Locate the cell with the specified text and output its (X, Y) center coordinate. 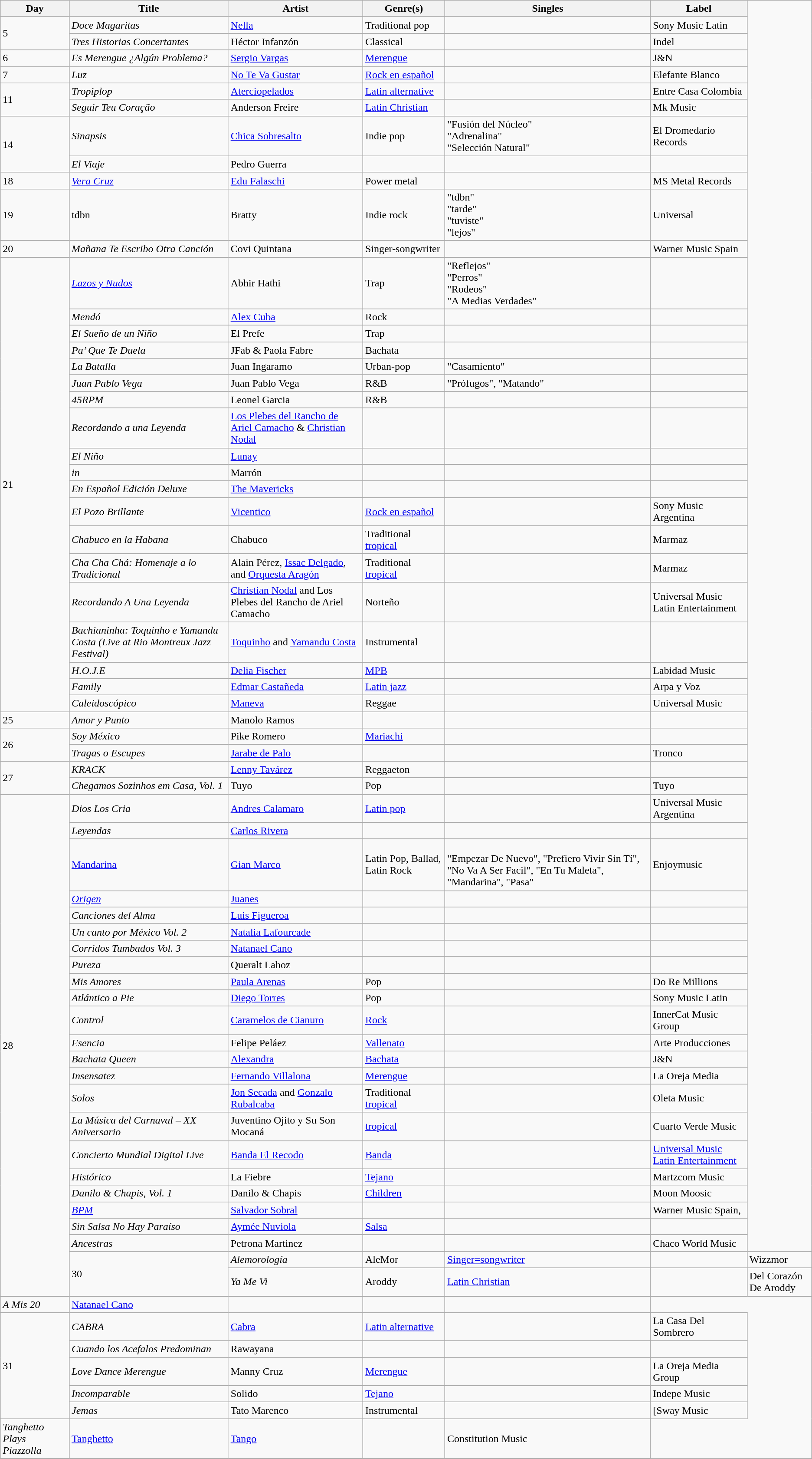
Tragas o Escupes (149, 753)
Jon Secada and Gonzalo Rubalcaba (295, 1098)
Latin Pop, Ballad, Latin Rock (403, 864)
Recordando a una Leyenda (149, 428)
Corridos Tumbados Vol. 3 (149, 948)
MS Metal Records (699, 181)
Cabra (295, 1327)
El Dromedario Records (699, 136)
Labidad Music (699, 670)
Mis Amores (149, 981)
Mañana Te Escribo Otra Canción (149, 249)
InnerCat Music Group (699, 1021)
Arpa y Voz (699, 687)
31 (35, 1366)
27 (35, 778)
Rawayana (295, 1349)
Universal Music (699, 703)
[Sway Music (699, 1410)
Entre Casa Colombia (699, 91)
Doce Magaritas (149, 25)
Chegamos Sozinhos em Casa, Vol. 1 (149, 786)
Aymée Nuviola (295, 1226)
Reggaeton (403, 769)
Andres Calamaro (295, 808)
MPB (403, 670)
Moon Moosic (699, 1193)
Chica Sobresalto (295, 136)
Insensatez (149, 1076)
Elefante Blanco (699, 75)
El Prefe (295, 334)
6 (35, 58)
Universal (699, 214)
Pureza (149, 965)
Soy México (149, 736)
Ancestras (149, 1243)
Carlos Rivera (295, 831)
Family (149, 687)
Natalia Lafourcade (295, 932)
45RPM (149, 400)
Canciones del Alma (149, 915)
A Mis 20 (35, 1304)
Dios Los Cria (149, 808)
Seguir Teu Coração (149, 108)
El Pozo Brillante (149, 511)
Title (149, 9)
Artist (295, 9)
Sinapsis (149, 136)
Reggae (403, 703)
Petrona Martinez (295, 1243)
Toquinho and Yamandu Costa (295, 642)
Chabuco en la Habana (149, 540)
Pike Romero (295, 736)
5 (35, 33)
Do Re Millions (699, 981)
Atlántico a Pie (149, 998)
La Fiebre (295, 1177)
11 (35, 99)
Mk Music (699, 108)
CABRA (149, 1327)
Histórico (149, 1177)
Aroddy (403, 1282)
Control (149, 1021)
Universal Music Argentina (699, 808)
Genre(s) (403, 9)
Los Plebes del Rancho de Ariel Camacho & Christian Nodal (295, 428)
Vicentico (295, 511)
Danilo & Chapis, Vol. 1 (149, 1193)
La Oreja Media (699, 1076)
Cha Cha Chá: Homenaje a lo Tradicional (149, 568)
Un canto por México Vol. 2 (149, 932)
Wizzmor (779, 1259)
La Oreja Media Group (699, 1371)
Juanes (295, 899)
Amor y Punto (149, 720)
JFab & Paola Fabre (295, 350)
Tropiplop (149, 91)
La Batalla (149, 367)
tropical (403, 1127)
Solos (149, 1098)
Norteño (403, 602)
7 (35, 75)
"Fusión del Núcleo""Adrenalina""Selección Natural" (547, 136)
Indepe Music (699, 1394)
Incomparable (149, 1394)
in (149, 473)
Children (403, 1193)
Ya Me Vi (295, 1282)
H.O.J.E (149, 670)
"Empezar De Nuevo", "Prefiero Vivir Sin Tí", "No Va A Ser Facil", "En Tu Maleta", "Mandarina", "Pasa" (547, 864)
Paula Arenas (295, 981)
Mandarina (149, 864)
Cuando los Acefalos Predominan (149, 1349)
Lenny Tavárez (295, 769)
Covi Quintana (295, 249)
Recordando A Una Leyenda (149, 602)
"Reflejos""Perros""Rodeos""A Medias Verdades" (547, 283)
Enjoymusic (699, 864)
Solido (295, 1394)
21 (35, 484)
La Casa Del Sombrero (699, 1327)
Pedro Guerra (295, 164)
Sergio Vargas (295, 58)
18 (35, 181)
Warner Music Spain (699, 249)
20 (35, 249)
Danilo & Chapis (295, 1193)
Leyendas (149, 831)
Vallenato (403, 1043)
Lazos y Nudos (149, 283)
Warner Music Spain, (699, 1210)
Love Dance Merengue (149, 1371)
19 (35, 214)
Fernando Villalona (295, 1076)
Delia Fischer (295, 670)
Marrón (295, 473)
"tdbn""tarde""tuviste""lejos" (547, 214)
Manny Cruz (295, 1371)
Tres Historias Concertantes (149, 42)
Esencia (149, 1043)
Indie rock (403, 214)
Abhir Hathi (295, 283)
Maneva (295, 703)
"Casamiento" (547, 367)
Classical (403, 42)
Martzcom Music (699, 1177)
Alemorología (295, 1259)
Salsa (403, 1226)
Héctor Infanzón (295, 42)
Bachianinha: Toquinho e Yamandu Costa (Live at Rio Montreux Jazz Festival) (149, 642)
Mariachi (403, 736)
Origen (149, 899)
Alexandra (295, 1059)
Singer=songwriter (547, 1259)
Edu Falaschi (295, 181)
Cuarto Verde Music (699, 1127)
KRACK (149, 769)
Tanghetto Plays Piazzolla (35, 1439)
Latin pop (403, 808)
Tato Marenco (295, 1410)
Luis Figueroa (295, 915)
Aterciopelados (295, 91)
30 (149, 1273)
Latin jazz (403, 687)
Label (699, 9)
Traditional pop (403, 25)
No Te Va Gustar (295, 75)
Tanghetto (149, 1439)
26 (35, 745)
Indie pop (403, 136)
Lunay (295, 456)
Jemas (149, 1410)
Felipe Peláez (295, 1043)
En Español Edición Deluxe (149, 489)
Jarabe de Palo (295, 753)
La Música del Carnaval – XX Aniversario (149, 1127)
Chaco World Music (699, 1243)
Constitution Music (547, 1439)
tdbn (149, 214)
Singer-songwriter (403, 249)
Juan Ingaramo (295, 367)
Leonel Garcia (295, 400)
El Niño (149, 456)
Del Corazón De Aroddy (779, 1282)
Day (35, 9)
"Prófugos", "Matando" (547, 383)
Sony Music Argentina (699, 511)
Caramelos de Cianuro (295, 1021)
Nella (295, 25)
Anderson Freire (295, 108)
Diego Torres (295, 998)
Vera Cruz (149, 181)
Concierto Mundial Digital Live (149, 1154)
Banda El Recodo (295, 1154)
AleMor (403, 1259)
BPM (149, 1210)
Singles (547, 9)
Salvador Sobral (295, 1210)
25 (35, 720)
Juventino Ojito y Su Son Mocaná (295, 1127)
Alex Cuba (295, 317)
Queralt Lahoz (295, 965)
Indel (699, 42)
Gian Marco (295, 864)
Pa’ Que Te Duela (149, 350)
Sin Salsa No Hay Paraíso (149, 1226)
Christian Nodal and Los Plebes del Rancho de Ariel Camacho (295, 602)
Chabuco (295, 540)
14 (35, 144)
El Viaje (149, 164)
Tronco (699, 753)
Luz (149, 75)
Mendó (149, 317)
Alain Pérez, Issac Delgado, and Orquesta Aragón (295, 568)
Tango (295, 1439)
Manolo Ramos (295, 720)
Urban-pop (403, 367)
Arte Producciones (699, 1043)
28 (35, 1045)
Oleta Music (699, 1098)
Power metal (403, 181)
The Mavericks (295, 489)
Caleidoscópico (149, 703)
Edmar Castañeda (295, 687)
Es Merengue ¿Algún Problema? (149, 58)
Bratty (295, 214)
Bachata Queen (149, 1059)
Banda (403, 1154)
El Sueño de un Niño (149, 334)
